Capture the cell that displays the provided text and extract its (x, y) central coordinate. 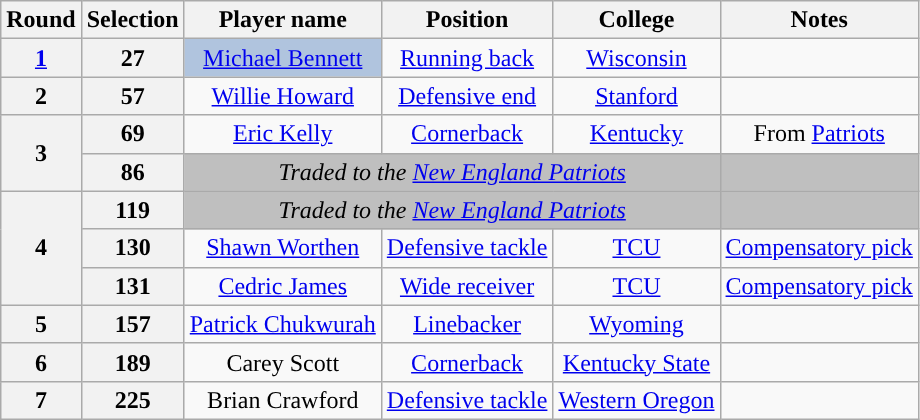
Stanford (636, 96)
Kentucky State (636, 362)
Defensive end (467, 96)
5 (41, 324)
Patrick Chukwurah (282, 324)
131 (132, 286)
189 (132, 362)
Running back (467, 58)
Willie Howard (282, 96)
Wyoming (636, 324)
86 (132, 172)
3 (41, 153)
57 (132, 96)
College (636, 20)
Notes (819, 20)
Player name (282, 20)
4 (41, 248)
Linebacker (467, 324)
Shawn Worthen (282, 248)
Michael Bennett (282, 58)
From Patriots (819, 134)
69 (132, 134)
Wide receiver (467, 286)
Eric Kelly (282, 134)
1 (41, 58)
Cedric James (282, 286)
Carey Scott (282, 362)
Wisconsin (636, 58)
6 (41, 362)
119 (132, 210)
Kentucky (636, 134)
Brian Crawford (282, 400)
225 (132, 400)
Position (467, 20)
27 (132, 58)
7 (41, 400)
Selection (132, 20)
Western Oregon (636, 400)
130 (132, 248)
2 (41, 96)
157 (132, 324)
Round (41, 20)
